Scan for the cell matching the given text and deliver its [X, Y] coordinate at center. 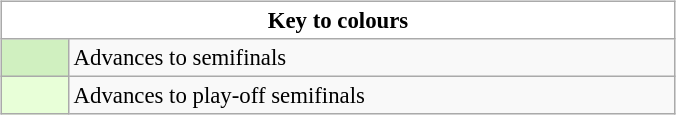
Advances to semifinals [371, 58]
Key to colours [338, 21]
Advances to play-off semifinals [371, 96]
